From the cell containing the given text, extract its center point as (X, Y) coordinate. 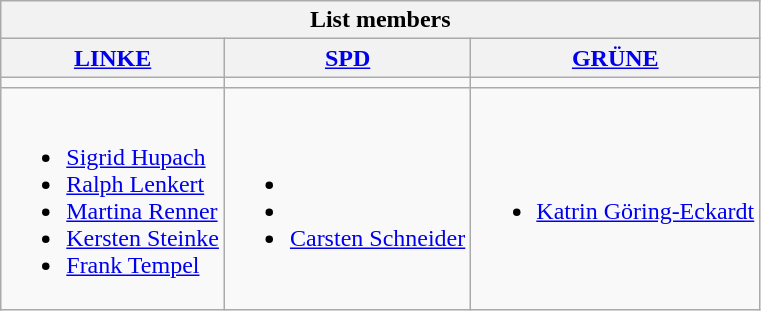
GRÜNE (616, 58)
Sigrid HupachRalph LenkertMartina RennerKersten SteinkeFrank Tempel (113, 198)
SPD (347, 58)
Carsten Schneider (347, 198)
LINKE (113, 58)
Katrin Göring-Eckardt (616, 198)
List members (380, 20)
